Determine the (X, Y) coordinate at the center of the cell enclosing the given text.  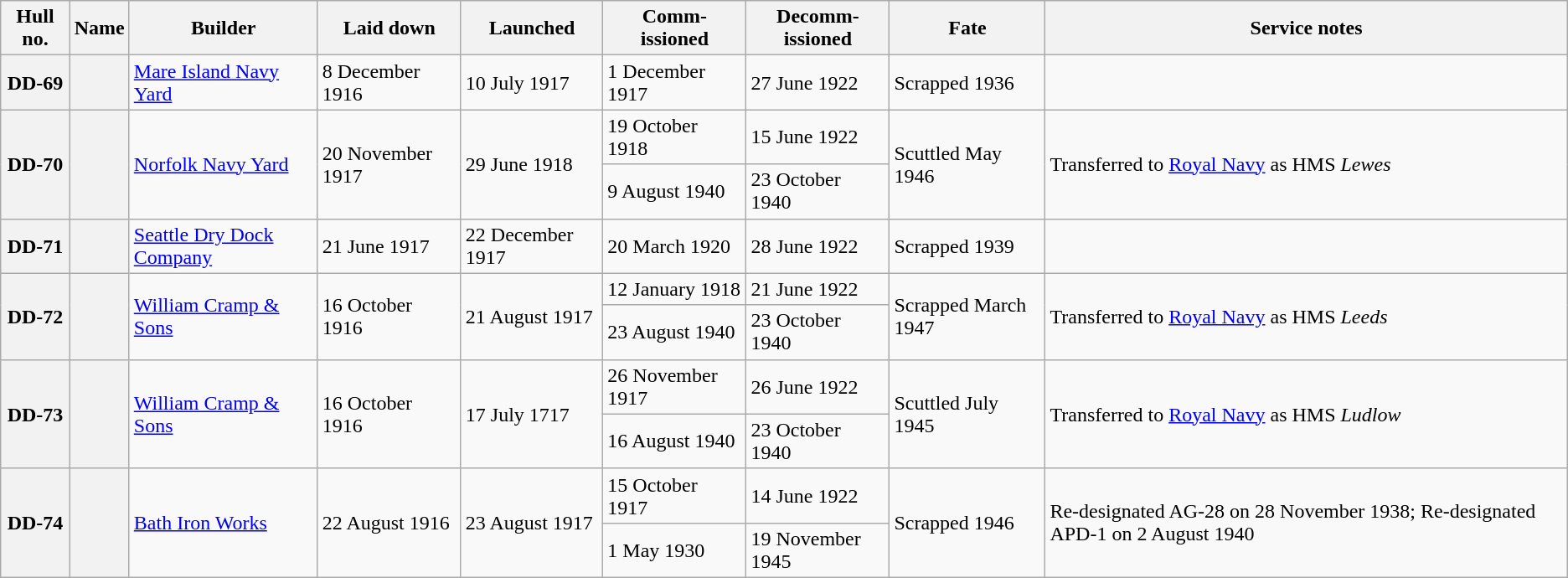
Re-designated AG-28 on 28 November 1938; Re-designated APD-1 on 2 August 1940 (1307, 523)
19 November 1945 (818, 550)
21 June 1922 (818, 289)
27 June 1922 (818, 82)
17 July 1717 (532, 414)
1 December 1917 (675, 82)
21 August 1917 (532, 317)
Bath Iron Works (223, 523)
Scuttled May 1946 (967, 164)
10 July 1917 (532, 82)
Seattle Dry Dock Company (223, 246)
Scrapped March 1947 (967, 317)
12 January 1918 (675, 289)
22 December 1917 (532, 246)
23 August 1917 (532, 523)
Transferred to Royal Navy as HMS Leeds (1307, 317)
Decomm-issioned (818, 28)
DD-72 (35, 317)
22 August 1916 (389, 523)
15 October 1917 (675, 496)
16 August 1940 (675, 441)
Comm-issioned (675, 28)
Transferred to Royal Navy as HMS Ludlow (1307, 414)
Scrapped 1936 (967, 82)
8 December 1916 (389, 82)
Builder (223, 28)
Scrapped 1946 (967, 523)
Fate (967, 28)
Hull no. (35, 28)
DD-70 (35, 164)
26 June 1922 (818, 387)
1 May 1930 (675, 550)
Scuttled July 1945 (967, 414)
20 March 1920 (675, 246)
Service notes (1307, 28)
Transferred to Royal Navy as HMS Lewes (1307, 164)
23 August 1940 (675, 332)
20 November 1917 (389, 164)
15 June 1922 (818, 137)
Norfolk Navy Yard (223, 164)
DD-74 (35, 523)
Scrapped 1939 (967, 246)
DD-73 (35, 414)
19 October 1918 (675, 137)
Name (99, 28)
Mare Island Navy Yard (223, 82)
Launched (532, 28)
DD-71 (35, 246)
21 June 1917 (389, 246)
DD-69 (35, 82)
Laid down (389, 28)
14 June 1922 (818, 496)
28 June 1922 (818, 246)
9 August 1940 (675, 191)
29 June 1918 (532, 164)
26 November 1917 (675, 387)
